Identify which cell holds the provided text, then report its [X, Y] central coordinate. 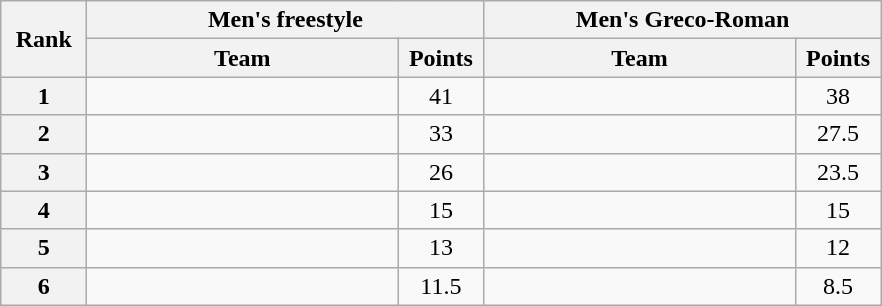
5 [44, 248]
27.5 [838, 134]
41 [441, 96]
6 [44, 286]
1 [44, 96]
23.5 [838, 172]
33 [441, 134]
4 [44, 210]
26 [441, 172]
3 [44, 172]
Men's Greco-Roman [682, 20]
Rank [44, 39]
8.5 [838, 286]
11.5 [441, 286]
2 [44, 134]
Men's freestyle [286, 20]
12 [838, 248]
38 [838, 96]
13 [441, 248]
